Find where the given text appears and provide that cell's center as (X, Y) coordinate. 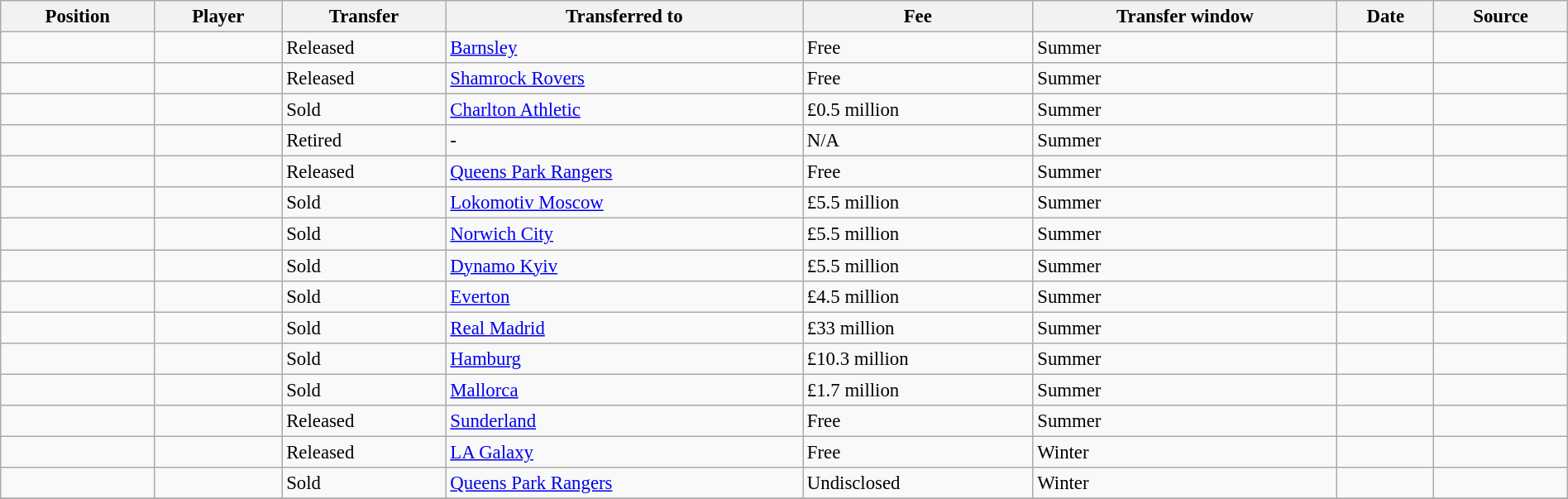
Sunderland (624, 421)
£33 million (918, 328)
Undisclosed (918, 483)
Shamrock Rovers (624, 79)
Charlton Athletic (624, 110)
Mallorca (624, 390)
Dynamo Kyiv (624, 266)
LA Galaxy (624, 452)
£0.5 million (918, 110)
- (624, 141)
N/A (918, 141)
Player (218, 17)
£4.5 million (918, 296)
Fee (918, 17)
Everton (624, 296)
Real Madrid (624, 328)
Hamburg (624, 358)
Barnsley (624, 48)
£1.7 million (918, 390)
Source (1500, 17)
Retired (364, 141)
Transfer (364, 17)
£10.3 million (918, 358)
Transferred to (624, 17)
Position (78, 17)
Norwich City (624, 234)
Date (1386, 17)
Lokomotiv Moscow (624, 203)
Transfer window (1185, 17)
